Return [X, Y] of the center of cell containing provided text 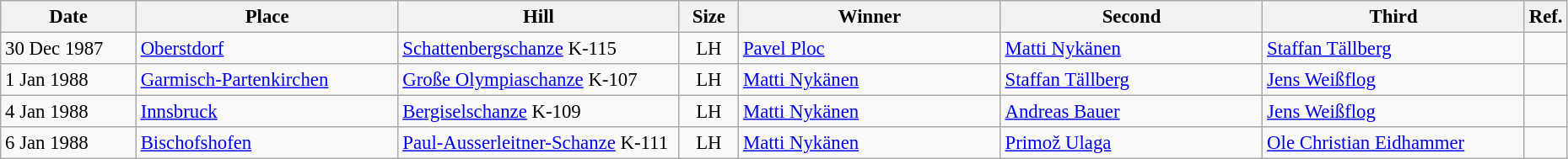
Innsbruck [267, 112]
Date [69, 17]
Schattenbergschanze K-115 [538, 49]
Pavel Ploc [870, 49]
Bischofshofen [267, 143]
6 Jan 1988 [69, 143]
Andreas Bauer [1132, 112]
1 Jan 1988 [69, 80]
Primož Ulaga [1132, 143]
Second [1132, 17]
Size [709, 17]
Ole Christian Eidhammer [1393, 143]
Bergiselschanze K-109 [538, 112]
Oberstdorf [267, 49]
Place [267, 17]
Garmisch-Partenkirchen [267, 80]
Hill [538, 17]
30 Dec 1987 [69, 49]
Third [1393, 17]
4 Jan 1988 [69, 112]
Große Olympiaschanze K-107 [538, 80]
Paul-Ausserleitner-Schanze K-111 [538, 143]
Winner [870, 17]
Ref. [1545, 17]
